Identify which cell holds the provided text, then report its (X, Y) central coordinate. 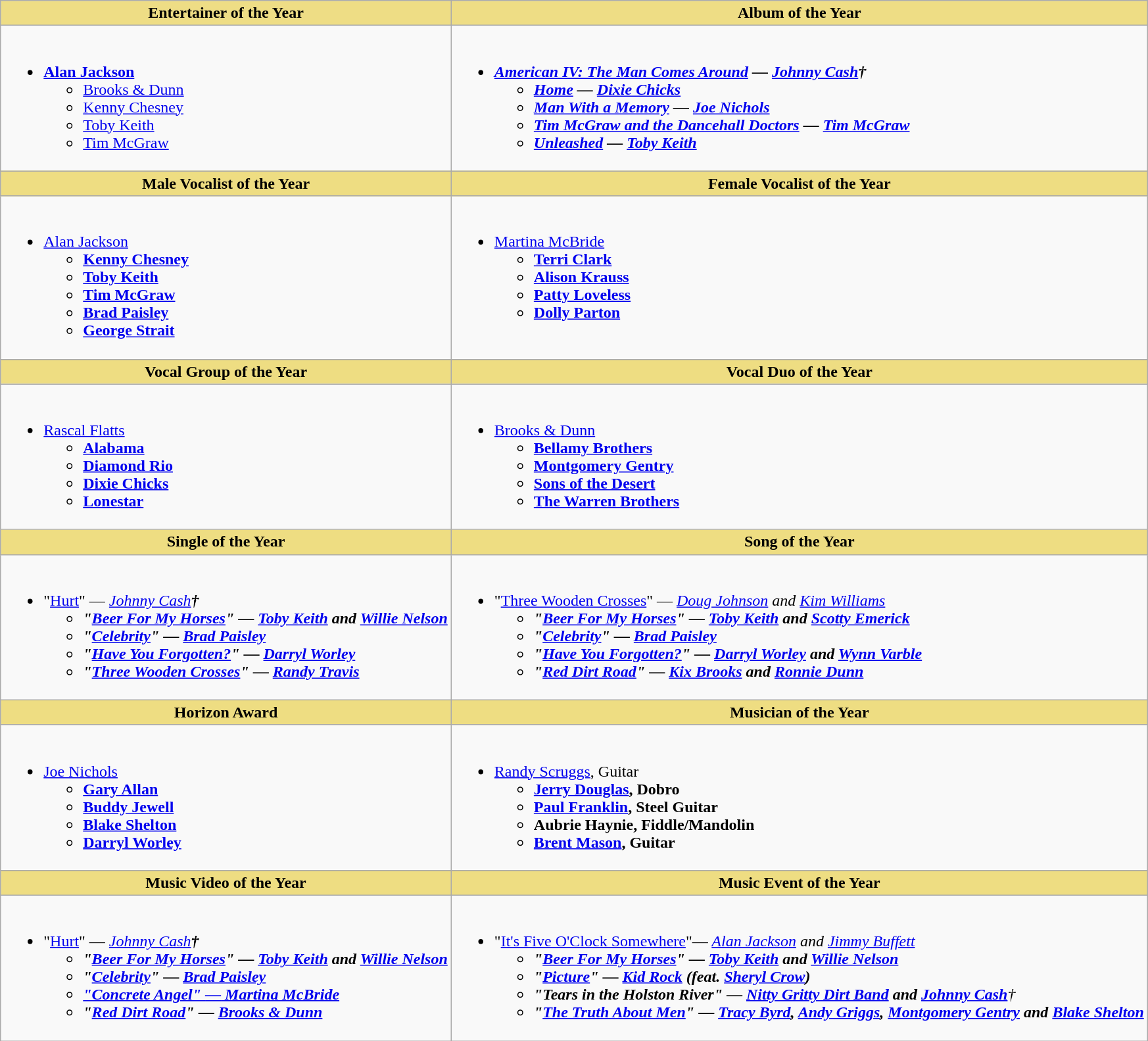
Alan JacksonBrooks & DunnKenny ChesneyToby KeithTim McGraw (226, 99)
Music Video of the Year (226, 883)
Single of the Year (226, 542)
Horizon Award (226, 712)
Vocal Duo of the Year (800, 372)
Rascal FlattsAlabamaDiamond RioDixie ChicksLonestar (226, 456)
Music Event of the Year (800, 883)
Vocal Group of the Year (226, 372)
Female Vocalist of the Year (800, 183)
Randy Scruggs, GuitarJerry Douglas, DobroPaul Franklin, Steel GuitarAubrie Haynie, Fiddle/MandolinBrent Mason, Guitar (800, 797)
Album of the Year (800, 13)
Joe NicholsGary AllanBuddy JewellBlake SheltonDarryl Worley (226, 797)
Brooks & DunnBellamy BrothersMontgomery GentrySons of the DesertThe Warren Brothers (800, 456)
Entertainer of the Year (226, 13)
Martina McBrideTerri ClarkAlison KraussPatty LovelessDolly Parton (800, 278)
Song of the Year (800, 542)
Alan JacksonKenny ChesneyToby KeithTim McGrawBrad PaisleyGeorge Strait (226, 278)
Musician of the Year (800, 712)
Male Vocalist of the Year (226, 183)
